Locate the cell with the specified text and output its (x, y) center coordinate. 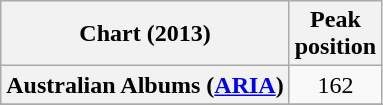
Peakposition (335, 34)
Australian Albums (ARIA) (145, 85)
Chart (2013) (145, 34)
162 (335, 85)
